Detect which cell encompasses the target text, then output its [X, Y] center coordinate. 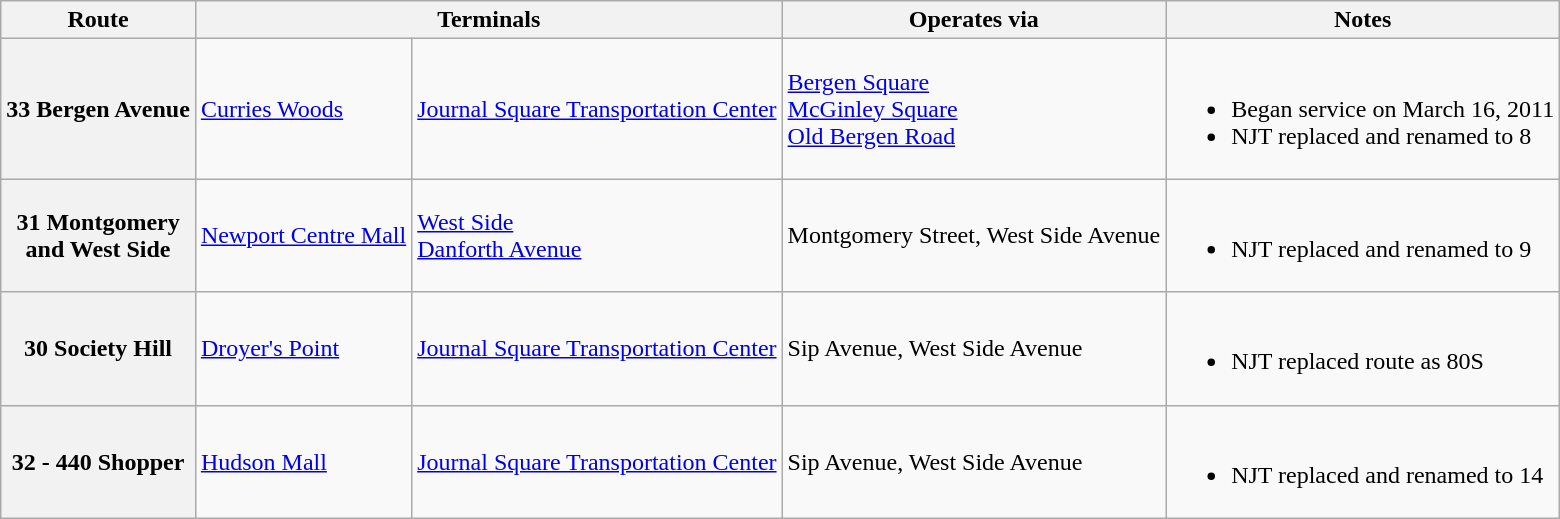
NJT replaced and renamed to 9 [1363, 236]
Newport Centre Mall [303, 236]
30 Society Hill [98, 348]
Curries Woods [303, 109]
Began service on March 16, 2011NJT replaced and renamed to 8 [1363, 109]
Montgomery Street, West Side Avenue [974, 236]
Droyer's Point [303, 348]
33 Bergen Avenue [98, 109]
32 - 440 Shopper [98, 462]
NJT replaced route as 80S [1363, 348]
Notes [1363, 20]
Operates via [974, 20]
31 Montgomeryand West Side [98, 236]
West SideDanforth Avenue [597, 236]
Hudson Mall [303, 462]
Route [98, 20]
Terminals [488, 20]
NJT replaced and renamed to 14 [1363, 462]
Bergen SquareMcGinley SquareOld Bergen Road [974, 109]
